Locate the cell with the specified text and output its (X, Y) center coordinate. 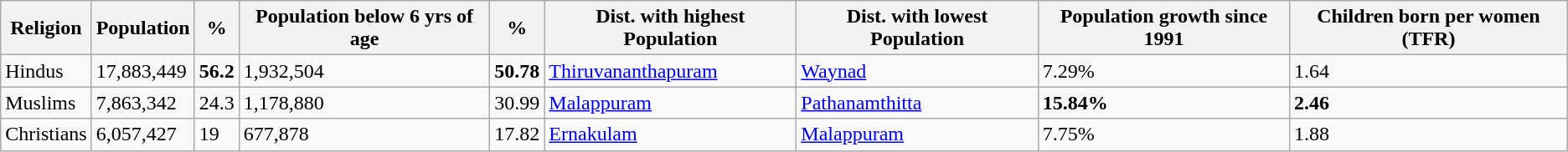
50.78 (518, 71)
Ernakulam (670, 134)
Children born per women (TFR) (1429, 28)
7.29% (1163, 71)
Muslims (46, 103)
7.75% (1163, 134)
Hindus (46, 71)
15.84% (1163, 103)
1.88 (1429, 134)
17.82 (518, 134)
677,878 (364, 134)
6,057,427 (142, 134)
Dist. with lowest Population (917, 28)
Dist. with highest Population (670, 28)
19 (216, 134)
1,932,504 (364, 71)
Christians (46, 134)
30.99 (518, 103)
56.2 (216, 71)
1,178,880 (364, 103)
Population below 6 yrs of age (364, 28)
Pathanamthitta (917, 103)
Religion (46, 28)
Waynad (917, 71)
1.64 (1429, 71)
17,883,449 (142, 71)
7,863,342 (142, 103)
Population growth since 1991 (1163, 28)
Population (142, 28)
24.3 (216, 103)
2.46 (1429, 103)
Thiruvananthapuram (670, 71)
